Find where the given text appears and provide that cell's center as (x, y) coordinate. 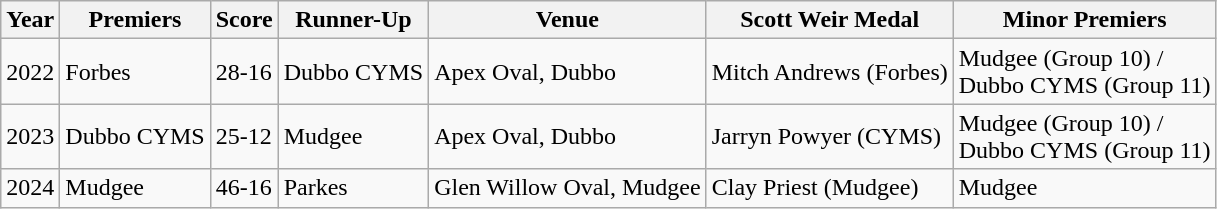
Clay Priest (Mudgee) (830, 188)
Venue (568, 20)
Minor Premiers (1084, 20)
46-16 (244, 188)
Mitch Andrews (Forbes) (830, 72)
28-16 (244, 72)
Forbes (135, 72)
Runner-Up (353, 20)
2024 (30, 188)
2022 (30, 72)
Scott Weir Medal (830, 20)
Score (244, 20)
Parkes (353, 188)
Year (30, 20)
25-12 (244, 136)
2023 (30, 136)
Jarryn Powyer (CYMS) (830, 136)
Premiers (135, 20)
Glen Willow Oval, Mudgee (568, 188)
